Extract the [X, Y] coordinate from the center of the cell holding the provided text.  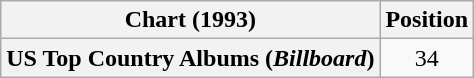
Position [427, 20]
US Top Country Albums (Billboard) [190, 58]
34 [427, 58]
Chart (1993) [190, 20]
